Extract the (x, y) coordinate from the center of the cell holding the provided text.  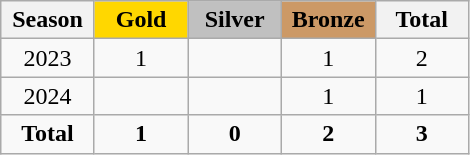
2024 (48, 96)
Bronze (328, 20)
2023 (48, 58)
Silver (235, 20)
3 (422, 134)
0 (235, 134)
Gold (141, 20)
Season (48, 20)
